Return [x, y] of the center of cell containing provided text 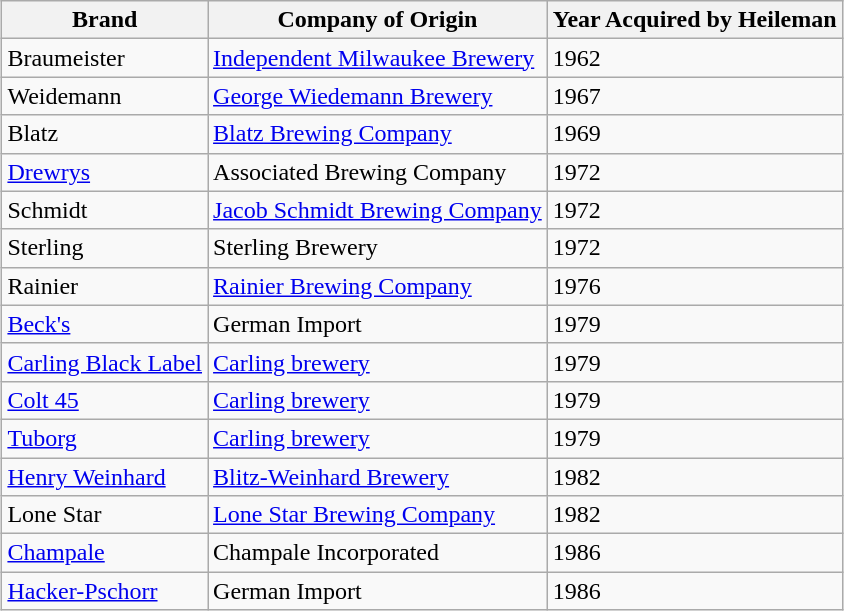
Company of Origin [378, 20]
Carling Black Label [105, 362]
George Wiedemann Brewery [378, 96]
Year Acquired by Heileman [694, 20]
Lone Star Brewing Company [378, 515]
Sterling Brewery [378, 248]
1976 [694, 286]
Champale Incorporated [378, 553]
Tuborg [105, 438]
Drewrys [105, 172]
Schmidt [105, 210]
Brand [105, 20]
1962 [694, 58]
Henry Weinhard [105, 477]
Beck's [105, 324]
Rainier [105, 286]
Blitz-Weinhard Brewery [378, 477]
Lone Star [105, 515]
1969 [694, 134]
Colt 45 [105, 400]
Champale [105, 553]
Associated Brewing Company [378, 172]
Sterling [105, 248]
Weidemann [105, 96]
Jacob Schmidt Brewing Company [378, 210]
Independent Milwaukee Brewery [378, 58]
1967 [694, 96]
Rainier Brewing Company [378, 286]
Hacker-Pschorr [105, 591]
Blatz Brewing Company [378, 134]
Braumeister [105, 58]
Blatz [105, 134]
